Capture the cell that displays the provided text and extract its [x, y] central coordinate. 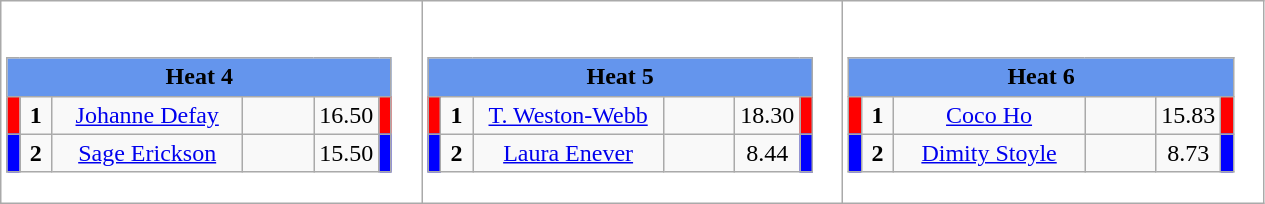
8.44 [768, 153]
15.50 [346, 153]
8.73 [1188, 153]
Sage Erickson [148, 153]
16.50 [346, 115]
Heat 5 [620, 77]
Heat 4 [199, 77]
Heat 6 1 Coco Ho 15.83 2 Dimity Stoyle 8.73 [1054, 102]
Dimity Stoyle [990, 153]
15.83 [1188, 115]
T. Weston-Webb [568, 115]
Heat 4 1 Johanne Defay 16.50 2 Sage Erickson 15.50 [212, 102]
Laura Enever [568, 153]
Heat 5 1 T. Weston-Webb 18.30 2 Laura Enever 8.44 [632, 102]
18.30 [768, 115]
Heat 6 [1041, 77]
Coco Ho [990, 115]
Johanne Defay [148, 115]
